Scan for the cell matching the given text and deliver its (x, y) coordinate at center. 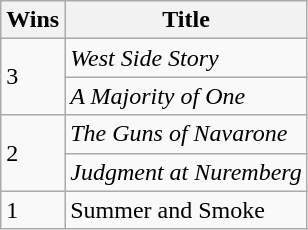
A Majority of One (186, 96)
Title (186, 20)
The Guns of Navarone (186, 134)
Summer and Smoke (186, 210)
Wins (33, 20)
Judgment at Nuremberg (186, 172)
2 (33, 153)
1 (33, 210)
3 (33, 77)
West Side Story (186, 58)
